Return (X, Y) of the center of cell containing provided text 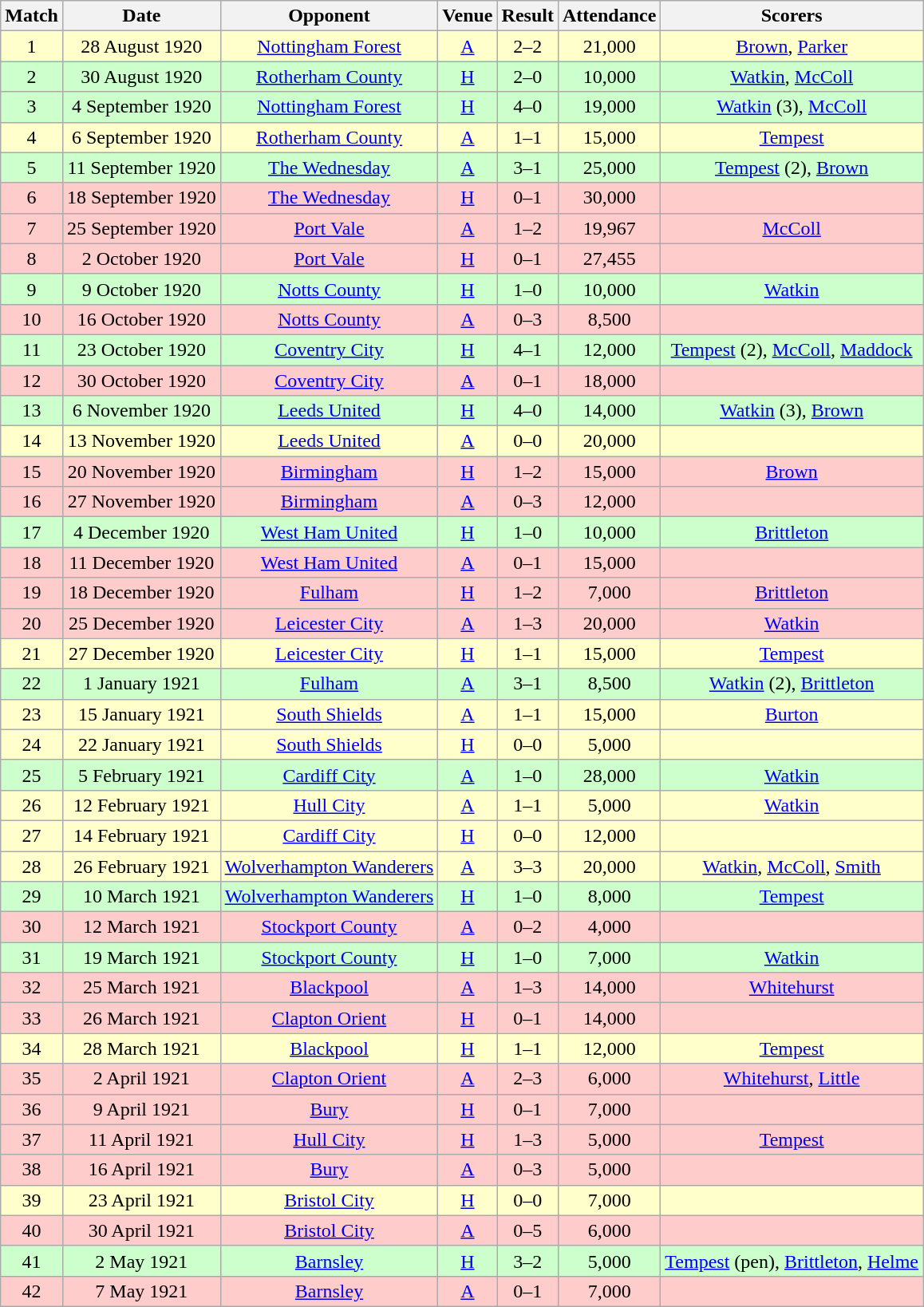
3–2 (527, 1261)
13 November 1920 (141, 441)
25 (32, 775)
22 January 1921 (141, 744)
15 January 1921 (141, 714)
Match (32, 16)
Whitehurst (792, 988)
2–2 (527, 46)
4,000 (609, 927)
7 May 1921 (141, 1291)
23 October 1920 (141, 349)
Result (527, 16)
28 August 1920 (141, 46)
Scorers (792, 16)
2–0 (527, 77)
Watkin (3), McColl (792, 107)
27 (32, 835)
2 April 1921 (141, 1079)
2–3 (527, 1079)
9 (32, 289)
12 March 1921 (141, 927)
Venue (468, 16)
Tempest (2), McColl, Maddock (792, 349)
34 (32, 1048)
Watkin (3), Brown (792, 411)
25 December 1920 (141, 623)
17 (32, 532)
Whitehurst, Little (792, 1079)
9 April 1921 (141, 1109)
8,000 (609, 897)
5 February 1921 (141, 775)
25 March 1921 (141, 988)
33 (32, 1018)
20 November 1920 (141, 472)
18,000 (609, 381)
38 (32, 1170)
28,000 (609, 775)
Watkin, McColl (792, 77)
4 (32, 137)
23 April 1921 (141, 1200)
30 April 1921 (141, 1230)
26 (32, 805)
Brown (792, 472)
16 October 1920 (141, 319)
28 (32, 866)
16 April 1921 (141, 1170)
36 (32, 1109)
42 (32, 1291)
39 (32, 1200)
29 (32, 897)
7 (32, 228)
3 (32, 107)
18 September 1920 (141, 198)
27,455 (609, 259)
6 November 1920 (141, 411)
13 (32, 411)
10 March 1921 (141, 897)
Watkin, McColl, Smith (792, 866)
26 March 1921 (141, 1018)
1 January 1921 (141, 684)
21 (32, 653)
19,000 (609, 107)
24 (32, 744)
0–2 (527, 927)
22 (32, 684)
2 October 1920 (141, 259)
5 (32, 168)
Brown, Parker (792, 46)
30 October 1920 (141, 381)
Tempest (2), Brown (792, 168)
28 March 1921 (141, 1048)
30,000 (609, 198)
20 (32, 623)
31 (32, 958)
11 (32, 349)
23 (32, 714)
25 September 1920 (141, 228)
18 December 1920 (141, 593)
41 (32, 1261)
10 (32, 319)
40 (32, 1230)
4 September 1920 (141, 107)
0–5 (527, 1230)
12 (32, 381)
6 September 1920 (141, 137)
Watkin (2), Brittleton (792, 684)
1 (32, 46)
30 (32, 927)
37 (32, 1139)
4–1 (527, 349)
11 September 1920 (141, 168)
30 August 1920 (141, 77)
25,000 (609, 168)
27 November 1920 (141, 502)
11 April 1921 (141, 1139)
16 (32, 502)
9 October 1920 (141, 289)
12 February 1921 (141, 805)
19 March 1921 (141, 958)
18 (32, 563)
3–3 (527, 866)
Tempest (pen), Brittleton, Helme (792, 1261)
2 May 1921 (141, 1261)
19 (32, 593)
19,967 (609, 228)
4 December 1920 (141, 532)
8 (32, 259)
2 (32, 77)
26 February 1921 (141, 866)
35 (32, 1079)
14 (32, 441)
Attendance (609, 16)
6 (32, 198)
11 December 1920 (141, 563)
Opponent (329, 16)
14 February 1921 (141, 835)
15 (32, 472)
27 December 1920 (141, 653)
32 (32, 988)
Date (141, 16)
21,000 (609, 46)
McColl (792, 228)
Burton (792, 714)
